Determine the (x, y) coordinate at the center of the cell enclosing the given text.  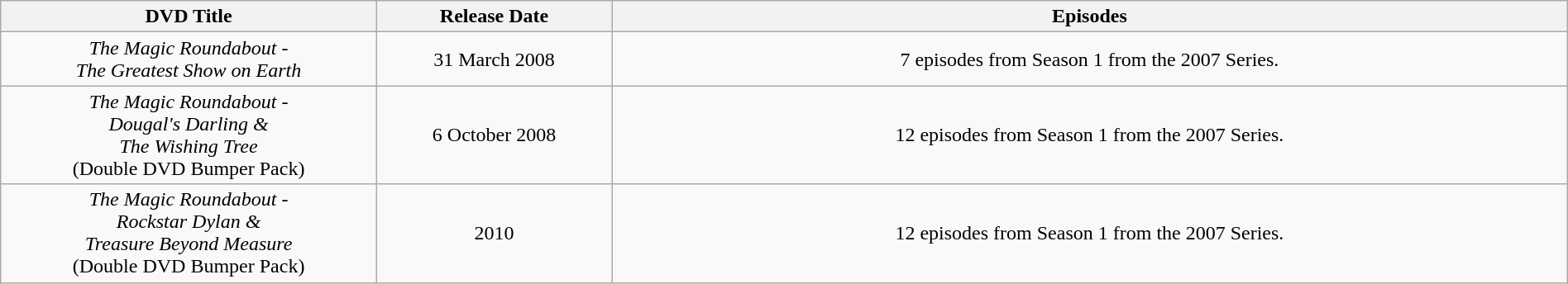
2010 (494, 233)
7 episodes from Season 1 from the 2007 Series. (1090, 59)
Release Date (494, 17)
DVD Title (189, 17)
Episodes (1090, 17)
The Magic Roundabout -Rockstar Dylan &Treasure Beyond Measure(Double DVD Bumper Pack) (189, 233)
The Magic Roundabout -The Greatest Show on Earth (189, 59)
6 October 2008 (494, 135)
31 March 2008 (494, 59)
The Magic Roundabout -Dougal's Darling &The Wishing Tree(Double DVD Bumper Pack) (189, 135)
